Scan for the cell matching the given text and deliver its [X, Y] coordinate at center. 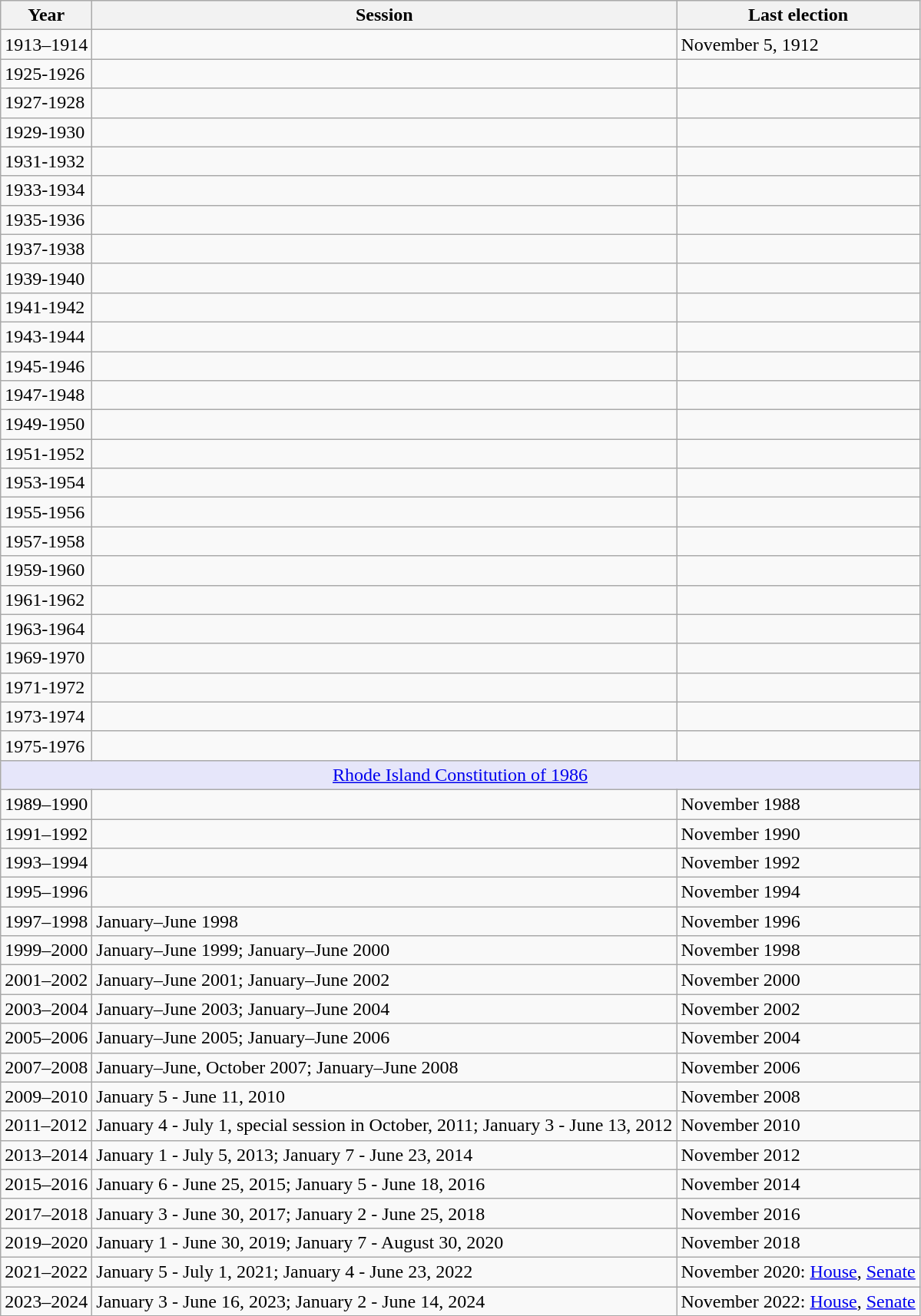
Rhode Island Constitution of 1986 [461, 775]
1941-1942 [46, 307]
January–June 2001; January–June 2002 [384, 980]
November 2016 [798, 1213]
2011–2012 [46, 1126]
November 1990 [798, 833]
1913–1914 [46, 45]
1993–1994 [46, 863]
1933-1934 [46, 190]
2021–2022 [46, 1271]
November 2008 [798, 1096]
1975-1976 [46, 746]
November 2012 [798, 1155]
1945-1946 [46, 366]
1989–1990 [46, 804]
2001–2002 [46, 980]
January–June 2005; January–June 2006 [384, 1038]
November 1996 [798, 921]
2023–2024 [46, 1301]
November 2018 [798, 1242]
1971-1972 [46, 687]
November 2022: House, Senate [798, 1301]
1997–1998 [46, 921]
1957-1958 [46, 541]
1927-1928 [46, 103]
January 5 - July 1, 2021; January 4 - June 23, 2022 [384, 1271]
January–June, October 2007; January–June 2008 [384, 1067]
1937-1938 [46, 249]
1925-1926 [46, 74]
1931-1932 [46, 161]
2005–2006 [46, 1038]
Session [384, 15]
1953-1954 [46, 483]
Last election [798, 15]
1929-1930 [46, 132]
January–June 1999; January–June 2000 [384, 951]
January–June 1998 [384, 921]
November 1998 [798, 951]
2017–2018 [46, 1213]
January 1 - July 5, 2013; January 7 - June 23, 2014 [384, 1155]
1961-1962 [46, 600]
1959-1960 [46, 570]
1947-1948 [46, 395]
1999–2000 [46, 951]
1955-1956 [46, 512]
November 2006 [798, 1067]
1943-1944 [46, 336]
January 3 - June 16, 2023; January 2 - June 14, 2024 [384, 1301]
November 1992 [798, 863]
November 1988 [798, 804]
1991–1992 [46, 833]
Year [46, 15]
2013–2014 [46, 1155]
November 2020: House, Senate [798, 1271]
November 2002 [798, 1009]
January 1 - June 30, 2019; January 7 - August 30, 2020 [384, 1242]
January 6 - June 25, 2015; January 5 - June 18, 2016 [384, 1184]
2015–2016 [46, 1184]
1949-1950 [46, 425]
2009–2010 [46, 1096]
1951-1952 [46, 454]
1935-1936 [46, 220]
2007–2008 [46, 1067]
1939-1940 [46, 278]
November 2014 [798, 1184]
1963-1964 [46, 629]
1973-1974 [46, 716]
January–June 2003; January–June 2004 [384, 1009]
January 4 - July 1, special session in October, 2011; January 3 - June 13, 2012 [384, 1126]
January 3 - June 30, 2017; January 2 - June 25, 2018 [384, 1213]
November 2010 [798, 1126]
November 1994 [798, 892]
2003–2004 [46, 1009]
November 2004 [798, 1038]
1969-1970 [46, 658]
1995–1996 [46, 892]
November 2000 [798, 980]
2019–2020 [46, 1242]
January 5 - June 11, 2010 [384, 1096]
November 5, 1912 [798, 45]
